From the cell containing the given text, extract its center point as [x, y] coordinate. 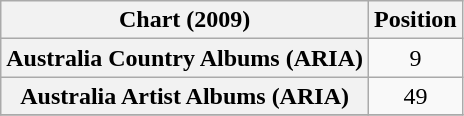
Australia Country Albums (ARIA) [185, 58]
Position [416, 20]
49 [416, 96]
Australia Artist Albums (ARIA) [185, 96]
9 [416, 58]
Chart (2009) [185, 20]
